Return the (x, y) coordinate for the center point of the cell that contains the specified text.  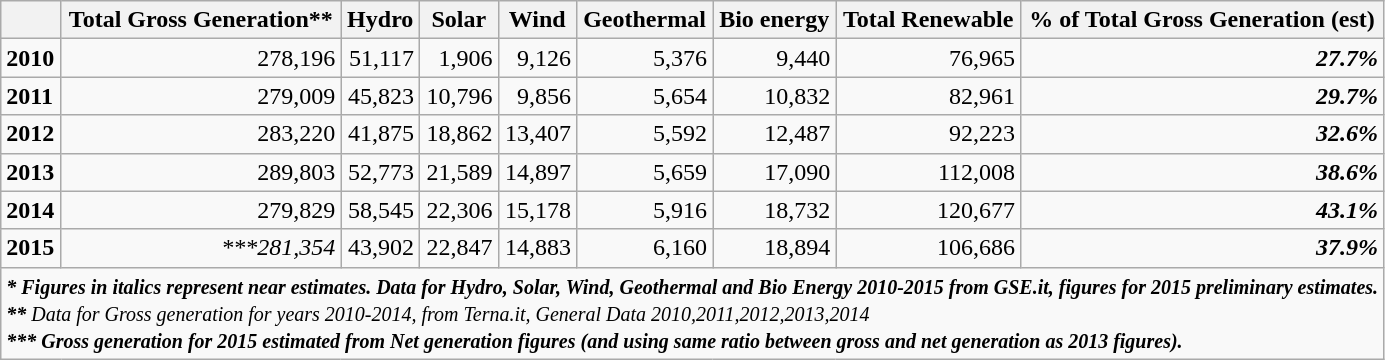
45,823 (380, 96)
5,592 (644, 134)
14,897 (537, 172)
58,545 (380, 210)
2010 (31, 58)
5,916 (644, 210)
Bio energy (774, 20)
278,196 (201, 58)
10,796 (459, 96)
% of Total Gross Generation (est) (1202, 20)
283,220 (201, 134)
27.7% (1202, 58)
29.7% (1202, 96)
Geothermal (644, 20)
5,654 (644, 96)
18,732 (774, 210)
Hydro (380, 20)
37.9% (1202, 248)
9,856 (537, 96)
289,803 (201, 172)
43.1% (1202, 210)
10,832 (774, 96)
82,961 (928, 96)
32.6% (1202, 134)
41,875 (380, 134)
52,773 (380, 172)
21,589 (459, 172)
9,126 (537, 58)
***281,354 (201, 248)
6,160 (644, 248)
279,829 (201, 210)
5,659 (644, 172)
43,902 (380, 248)
2011 (31, 96)
51,117 (380, 58)
76,965 (928, 58)
17,090 (774, 172)
92,223 (928, 134)
18,862 (459, 134)
2012 (31, 134)
Total Renewable (928, 20)
13,407 (537, 134)
279,009 (201, 96)
106,686 (928, 248)
2015 (31, 248)
Solar (459, 20)
1,906 (459, 58)
38.6% (1202, 172)
120,677 (928, 210)
15,178 (537, 210)
112,008 (928, 172)
Total Gross Generation** (201, 20)
9,440 (774, 58)
18,894 (774, 248)
22,306 (459, 210)
12,487 (774, 134)
22,847 (459, 248)
2014 (31, 210)
14,883 (537, 248)
2013 (31, 172)
5,376 (644, 58)
Wind (537, 20)
